Capture the cell that displays the provided text and extract its (X, Y) central coordinate. 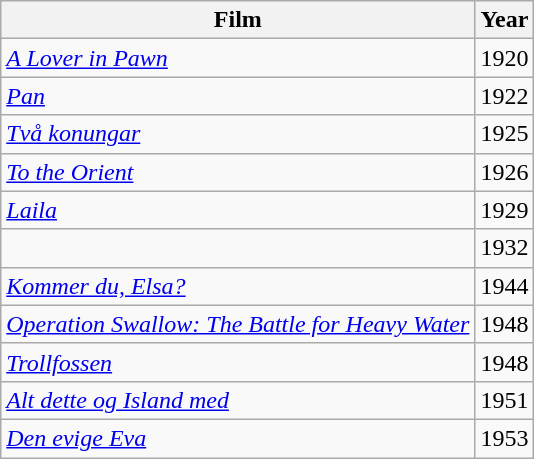
Film (238, 20)
1932 (504, 248)
1922 (504, 96)
1925 (504, 134)
Pan (238, 96)
A Lover in Pawn (238, 58)
1920 (504, 58)
Alt dette og Island med (238, 400)
Trollfossen (238, 362)
Kommer du, Elsa? (238, 286)
Operation Swallow: The Battle for Heavy Water (238, 324)
To the Orient (238, 172)
Laila (238, 210)
1929 (504, 210)
Year (504, 20)
Två konungar (238, 134)
1926 (504, 172)
1953 (504, 438)
1951 (504, 400)
Den evige Eva (238, 438)
1944 (504, 286)
